For the text-containing cell, return its midpoint in (X, Y) coordinate format. 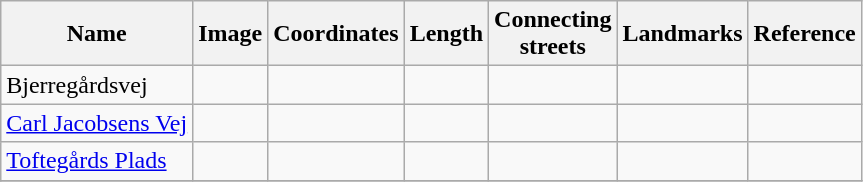
Length (446, 34)
Landmarks (682, 34)
Reference (804, 34)
Bjerregårdsvej (97, 85)
Toftegårds Plads (97, 161)
Image (230, 34)
Coordinates (336, 34)
Carl Jacobsens Vej (97, 123)
Connecting streets (553, 34)
Name (97, 34)
